From the cell containing the given text, extract its center point as (x, y) coordinate. 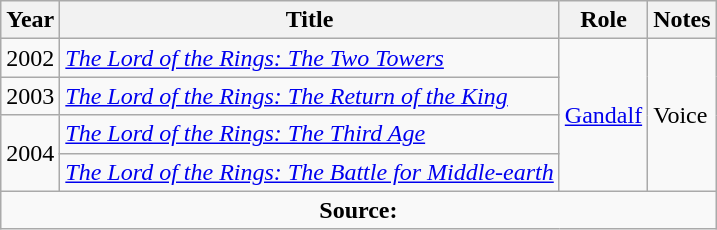
Title (310, 20)
Voice (682, 115)
2004 (30, 153)
Role (603, 20)
The Lord of the Rings: The Third Age (310, 134)
The Lord of the Rings: The Two Towers (310, 58)
The Lord of the Rings: The Battle for Middle-earth (310, 172)
Source: (358, 210)
Year (30, 20)
2002 (30, 58)
Gandalf (603, 115)
The Lord of the Rings: The Return of the King (310, 96)
Notes (682, 20)
2003 (30, 96)
